Extract the [x, y] coordinate from the center of the cell holding the provided text.  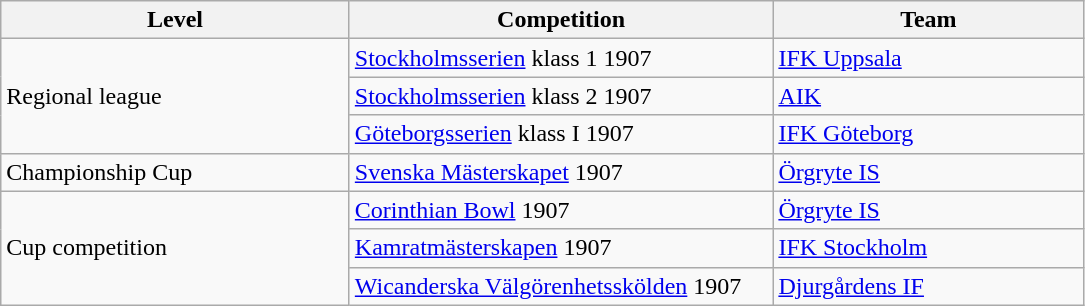
Kamratmästerskapen 1907 [561, 248]
IFK Stockholm [928, 248]
Stockholmsserien klass 1 1907 [561, 58]
Svenska Mästerskapet 1907 [561, 172]
Cup competition [176, 248]
Competition [561, 20]
Djurgårdens IF [928, 286]
AIK [928, 96]
Corinthian Bowl 1907 [561, 210]
IFK Uppsala [928, 58]
Team [928, 20]
Wicanderska Välgörenhetsskölden 1907 [561, 286]
IFK Göteborg [928, 134]
Level [176, 20]
Stockholmsserien klass 2 1907 [561, 96]
Regional league [176, 96]
Championship Cup [176, 172]
Göteborgsserien klass I 1907 [561, 134]
